Find where the given text appears and provide that cell's center as [x, y] coordinate. 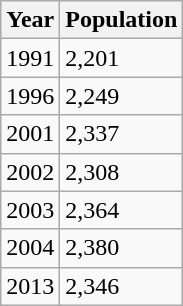
2002 [30, 172]
2,201 [122, 58]
2001 [30, 134]
2,346 [122, 286]
1996 [30, 96]
2,337 [122, 134]
2,380 [122, 248]
2013 [30, 286]
2,249 [122, 96]
2004 [30, 248]
2003 [30, 210]
2,364 [122, 210]
1991 [30, 58]
Population [122, 20]
Year [30, 20]
2,308 [122, 172]
